Extract the [x, y] coordinate from the center of the cell holding the provided text.  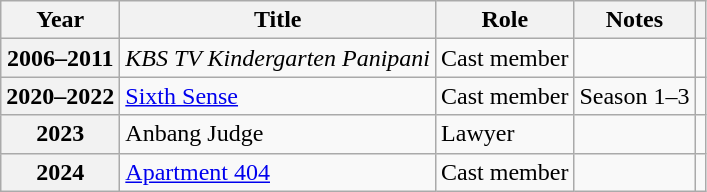
Apartment 404 [278, 172]
KBS TV Kindergarten Panipani [278, 58]
Season 1–3 [634, 96]
Year [60, 20]
Role [505, 20]
Title [278, 20]
2006–2011 [60, 58]
2020–2022 [60, 96]
Lawyer [505, 134]
2023 [60, 134]
Sixth Sense [278, 96]
Anbang Judge [278, 134]
Notes [634, 20]
2024 [60, 172]
